Find where the given text appears and provide that cell's center as [x, y] coordinate. 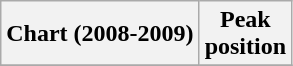
Chart (2008-2009) [100, 34]
Peakposition [245, 34]
